Capture the cell that displays the provided text and extract its (X, Y) central coordinate. 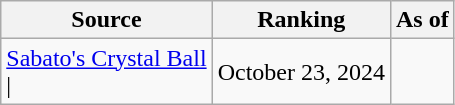
Source (106, 20)
Sabato's Crystal Ball| (106, 72)
October 23, 2024 (301, 72)
Ranking (301, 20)
As of (422, 20)
